For the text-containing cell, return its midpoint in (X, Y) coordinate format. 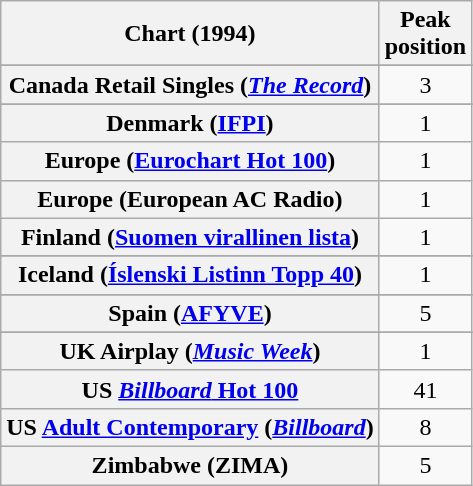
Denmark (IFPI) (190, 123)
Iceland (Íslenski Listinn Topp 40) (190, 275)
Europe (European AC Radio) (190, 199)
8 (425, 427)
41 (425, 389)
US Billboard Hot 100 (190, 389)
Zimbabwe (ZIMA) (190, 465)
Spain (AFYVE) (190, 313)
US Adult Contemporary (Billboard) (190, 427)
Finland (Suomen virallinen lista) (190, 237)
Canada Retail Singles (The Record) (190, 85)
3 (425, 85)
UK Airplay (Music Week) (190, 351)
Peakposition (425, 34)
Europe (Eurochart Hot 100) (190, 161)
Chart (1994) (190, 34)
